Scan for the cell matching the given text and deliver its (X, Y) coordinate at center. 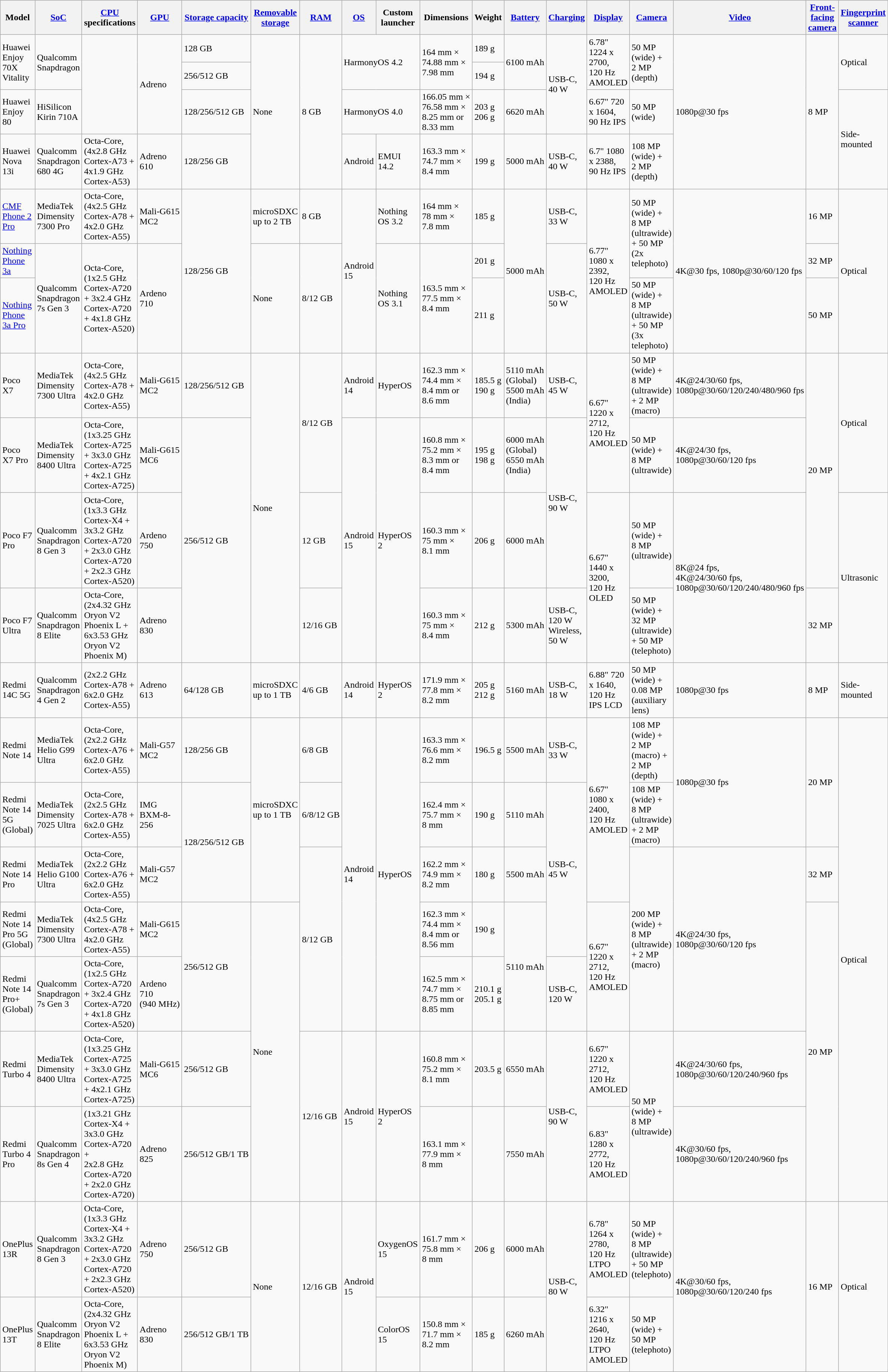
212 g (488, 625)
8K@24 fps,4K@24/30/60 fps, 1080p@30/60/120/240/480/960 fps (740, 578)
IMG BXM-8-256 (160, 815)
6/8 GB (321, 750)
6.78" 1224 x 2700, 120 Hz AMOLED (608, 62)
160.8 mm × 75.2 mm × 8.1 mm (446, 1069)
189 g (488, 49)
6260 mAh (525, 1334)
4K@24/30/60 fps, 1080p@30/60/120/240/480/960 fps (740, 385)
Dimensions (446, 18)
Storage capacity (216, 18)
195 g198 g (488, 455)
162.4 mm × 75.7 mm × 8 mm (446, 815)
163.3 mm × 76.6 mm × 8.2 mm (446, 750)
199 g (488, 161)
Redmi Note 14 Pro 5G (Global) (18, 929)
Nothing OS 3.2 (398, 216)
205 g212 g (488, 690)
6000 mAh (Global)6550 mAh (India) (525, 455)
Huawei Enjoy 70X Vitality (18, 62)
Custom launcher (398, 18)
Removable storage (276, 18)
Camera (652, 18)
6.77" 1080 x 2392, 120 Hz AMOLED (608, 271)
Weight (488, 18)
(2x2.2 GHz Cortex-A78 + 6x2.0 GHz Cortex-A55) (110, 690)
50 MP (wide) + 2 MP (depth) (652, 62)
6.67" 1440 x 3200, 120 Hz OLED (608, 578)
GPU (160, 18)
Redmi Turbo 4 Pro (18, 1154)
50 MP (wide) (652, 112)
Octa-Core,(4x2.8 GHz Cortex-A73 + 4x1.9 GHz Cortex-A53) (110, 161)
Qualcomm Snapdragon 8s Gen 4 (58, 1154)
166.05 mm × 76.58 mm × 8.25 mm or 8.33 mm (446, 112)
MediaTek Helio G100 Ultra (58, 875)
Poco X7 (18, 385)
64/128 GB (216, 690)
4K@30/60 fps,1080p@30/60/120/240 fps (740, 1287)
MediaTek Helio G99 Ultra (58, 750)
6.88" 720 x 1640, 120 Hz IPS LCD (608, 690)
Front-facing camera (822, 18)
160.3 mm × 75 mm × 8.4 mm (446, 625)
6.78" 1264 x 2780, 120 Hz LTPO AMOLED (608, 1249)
5110 mAh (Global)5500 mAh (India) (525, 385)
6100 mAh (525, 62)
HiSilicon Kirin 710A (58, 112)
HarmonyOS 4.0 (381, 112)
5160 mAh (525, 690)
OnePlus 13T (18, 1334)
Qualcomm Snapdragon 4 Gen 2 (58, 690)
164 mm × 78 mm × 7.8 mm (446, 216)
Huawei Enjoy 80 (18, 112)
USB-C,80 W (567, 1287)
Ultrasonic (863, 578)
Qualcomm Snapdragon 680 4G (58, 161)
USB-C, 18 W (567, 690)
Ardeno 750 (160, 540)
50 MP (822, 315)
6.67" 1080 x 2400, 120 Hz AMOLED (608, 810)
Redmi Note 14 Pro+ (Global) (18, 994)
USB-C, 120 WWireless,50 W (567, 625)
203 g206 g (488, 112)
OxygenOS 15 (398, 1249)
6550 mAh (525, 1069)
128 GB (216, 49)
HarmonyOS 4.2 (381, 62)
108 MP (wide) + 8 MP (ultrawide) + 2 MP (macro) (652, 815)
4K@24/30/60 fps, 1080p@30/60/120/240/960 fps (740, 1069)
6.83" 1280 x 2772, 120 Hz AMOLED (608, 1154)
171.9 mm × 77.8 mm × 8.2 mm (446, 690)
160.8 mm × 75.2 mm × 8.3 mm or 8.4 mm (446, 455)
MediaTek Dimensity 7300 Pro (58, 216)
196.5 g (488, 750)
Qualcomm Snapdragon (58, 62)
50 MP (wide) + 8 MP (ultrawide) + 50 MP (2x telephoto) (652, 233)
USB-C, 50 W (567, 298)
SoC (58, 18)
Octa-Core,(2x2.5 GHz Cortex-A78 + 6x2.0 GHz Cortex-A55) (110, 815)
microSDXC up to 2 TB (276, 216)
Charging (567, 18)
Huawei Nova 13i (18, 161)
CMF Phone 2 Pro (18, 216)
162.5 mm × 74.7 mm × 8.75 mm or 8.85 mm (446, 994)
6.67" 720 x 1604, 90 Hz IPS (608, 112)
203.5 g (488, 1069)
ColorOS 15 (398, 1334)
Redmi Note 14 Pro (18, 875)
Adreno (160, 85)
Fingerprint scanner (863, 18)
50 MP (wide) + 8 MP (ultrawide) + 50 MP (3x telephoto) (652, 315)
5300 mAh (525, 625)
Ardeno 710 (160, 298)
194 g (488, 76)
Adreno 750 (160, 1249)
210.1 g205.1 g (488, 994)
6/8/12 GB (321, 815)
Battery (525, 18)
4K@30/60 fps, 1080p@30/60/120/240/960 fps (740, 1154)
50 MP (wide) + 50 MP (telephoto) (652, 1334)
Model (18, 18)
4K@30 fps, 1080p@30/60/120 fps (740, 271)
150.8 mm × 71.7 mm × 8.2 mm (446, 1334)
50 MP (wide) + 8 MP (ultrawide) + 50 MP (telephoto) (652, 1249)
185.5 g190 g (488, 385)
Redmi Note 14 (18, 750)
Nothing Phone 3a Pro (18, 315)
6.32" 1216 x 2640, 120 Hz LTPO AMOLED (608, 1334)
162.3 mm × 74.4 mm × 8.4 mm or 8.56 mm (446, 929)
Redmi Note 14 5G (Global) (18, 815)
162.3 mm × 74.4 mm × 8.4 mm or 8.6 mm (446, 385)
162.2 mm × 74.9 mm × 8.2 mm (446, 875)
EMUI 14.2 (398, 161)
Video (740, 18)
Poco F7 Ultra (18, 625)
Poco F7 Pro (18, 540)
211 g (488, 315)
Display (608, 18)
Redmi Turbo 4 (18, 1069)
180 g (488, 875)
(1x3.21 GHz Cortex-X4 + 3x3.0 GHz Cortex-A720 +2x2.8 GHz Cortex-A720 + 2x2.0 GHz Cortex-A720) (110, 1154)
4/6 GB (321, 690)
Ardeno 710 (940 MHz) (160, 994)
160.3 mm × 75 mm × 8.1 mm (446, 540)
Adreno 825 (160, 1154)
Nothing OS 3.1 (398, 298)
50 MP (wide) + 8 MP (ultrawide) + 2 MP (macro) (652, 385)
Adreno 613 (160, 690)
163.1 mm × 77.9 mm × 8 mm (446, 1154)
50 MP (wide) + 32 MP (ultrawide) + 50 MP (telephoto) (652, 625)
Poco X7 Pro (18, 455)
RAM (321, 18)
163.5 mm × 77.5 mm × 8.4 mm (446, 298)
USB-C, 120 W (567, 994)
12 GB (321, 540)
Android (359, 161)
163.3 mm × 74.7 mm × 8.4 mm (446, 161)
50 MP (wide) + 0.08 MP (auxiliary lens) (652, 690)
6620 mAh (525, 112)
7550 mAh (525, 1154)
MediaTek Dimensity 7025 Ultra (58, 815)
164 mm × 74.88 mm × 7.98 mm (446, 62)
6.7" 1080 x 2388, 90 Hz IPS (608, 161)
Nothing Phone 3a (18, 261)
108 MP (wide) + 2 MP (depth) (652, 161)
Redmi 14C 5G (18, 690)
OnePlus 13R (18, 1249)
OS (359, 18)
CPU specifications (110, 18)
108 MP (wide) + 2 MP (macro) + 2 MP (depth) (652, 750)
201 g (488, 261)
200 MP (wide) + 8 MP (ultrawide) + 2 MP (macro) (652, 939)
161.7 mm × 75.8 mm × 8 mm (446, 1249)
Adreno 610 (160, 161)
